Pinpoint the cell where the given text exists, returning its [x, y] midpoint coordinate. 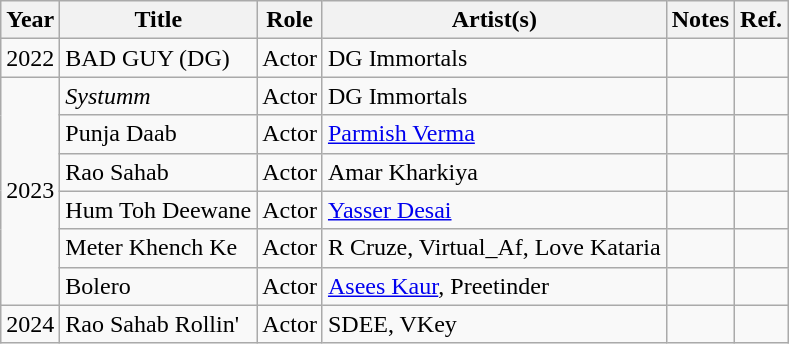
Rao Sahab [158, 172]
Parmish Verma [494, 134]
Hum Toh Deewane [158, 210]
Meter Khench Ke [158, 248]
Title [158, 20]
BAD GUY (DG) [158, 58]
Ref. [762, 20]
Yasser Desai [494, 210]
Systumm [158, 96]
Punja Daab [158, 134]
R Cruze, Virtual_Af, Love Kataria [494, 248]
Bolero [158, 286]
2024 [30, 324]
Artist(s) [494, 20]
2022 [30, 58]
Asees Kaur, Preetinder [494, 286]
2023 [30, 191]
Year [30, 20]
Amar Kharkiya [494, 172]
SDEE, VKey [494, 324]
Role [290, 20]
Notes [700, 20]
Rao Sahab Rollin' [158, 324]
